Capture the cell that displays the provided text and extract its [x, y] central coordinate. 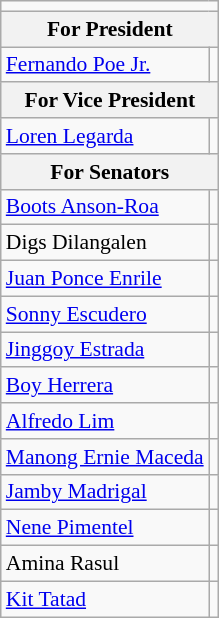
Digs Dilangalen [105, 243]
Loren Legarda [105, 136]
For Senators [110, 172]
Jinggoy Estrada [105, 350]
Manong Ernie Maceda [105, 457]
Sonny Escudero [105, 314]
Boots Anson-Roa [105, 207]
Nene Pimentel [105, 528]
Alfredo Lim [105, 421]
Fernando Poe Jr. [105, 65]
For Vice President [110, 101]
Amina Rasul [105, 564]
Juan Ponce Enrile [105, 279]
For President [110, 29]
Boy Herrera [105, 386]
Jamby Madrigal [105, 492]
Kit Tatad [105, 599]
